Detect which cell encompasses the target text, then output its (X, Y) center coordinate. 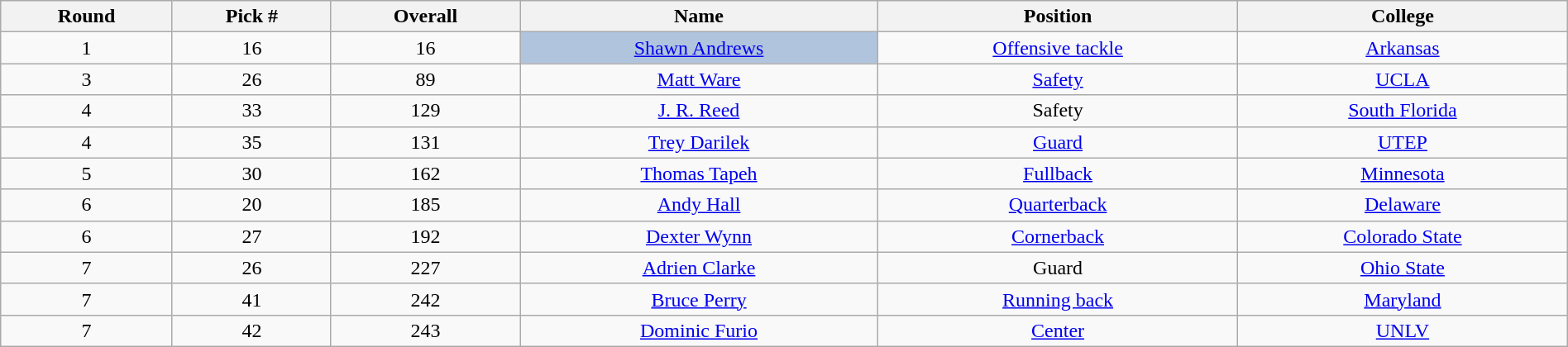
Ohio State (1403, 268)
Running back (1059, 299)
Position (1059, 17)
UNLV (1403, 330)
Name (700, 17)
Fullback (1059, 173)
Dominic Furio (700, 330)
185 (425, 205)
227 (425, 268)
33 (251, 111)
Colorado State (1403, 236)
42 (251, 330)
3 (87, 79)
Quarterback (1059, 205)
Center (1059, 330)
5 (87, 173)
89 (425, 79)
Bruce Perry (700, 299)
41 (251, 299)
Andy Hall (700, 205)
Dexter Wynn (700, 236)
South Florida (1403, 111)
UCLA (1403, 79)
Shawn Andrews (700, 48)
131 (425, 142)
162 (425, 173)
1 (87, 48)
192 (425, 236)
35 (251, 142)
Round (87, 17)
129 (425, 111)
30 (251, 173)
27 (251, 236)
Minnesota (1403, 173)
Overall (425, 17)
Offensive tackle (1059, 48)
Adrien Clarke (700, 268)
College (1403, 17)
Delaware (1403, 205)
UTEP (1403, 142)
242 (425, 299)
J. R. Reed (700, 111)
Thomas Tapeh (700, 173)
243 (425, 330)
Pick # (251, 17)
Trey Darilek (700, 142)
Matt Ware (700, 79)
Cornerback (1059, 236)
20 (251, 205)
Arkansas (1403, 48)
Maryland (1403, 299)
